Search for the cell housing the specified text and yield its (x, y) center coordinate. 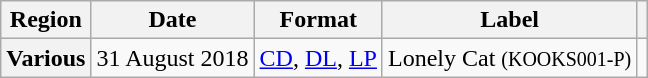
31 August 2018 (172, 58)
Label (509, 20)
CD, DL, LP (318, 58)
Lonely Cat (KOOKS001-P) (509, 58)
Date (172, 20)
Format (318, 20)
Various (46, 58)
Region (46, 20)
